Return the (x, y) coordinate for the center point of the cell that contains the specified text.  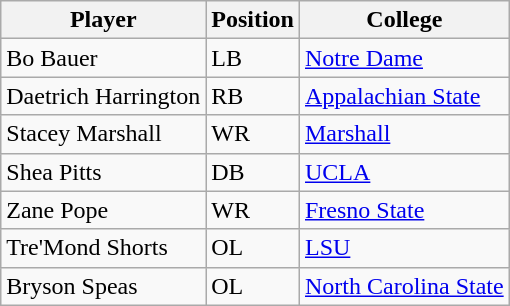
Marshall (404, 134)
Tre'Mond Shorts (104, 248)
Daetrich Harrington (104, 96)
RB (253, 96)
LSU (404, 248)
Notre Dame (404, 58)
Appalachian State (404, 96)
Stacey Marshall (104, 134)
Position (253, 20)
DB (253, 172)
Bryson Speas (104, 286)
Bo Bauer (104, 58)
Zane Pope (104, 210)
LB (253, 58)
North Carolina State (404, 286)
Shea Pitts (104, 172)
UCLA (404, 172)
College (404, 20)
Fresno State (404, 210)
Player (104, 20)
